Return the [X, Y] coordinate for the center point of the cell that contains the specified text.  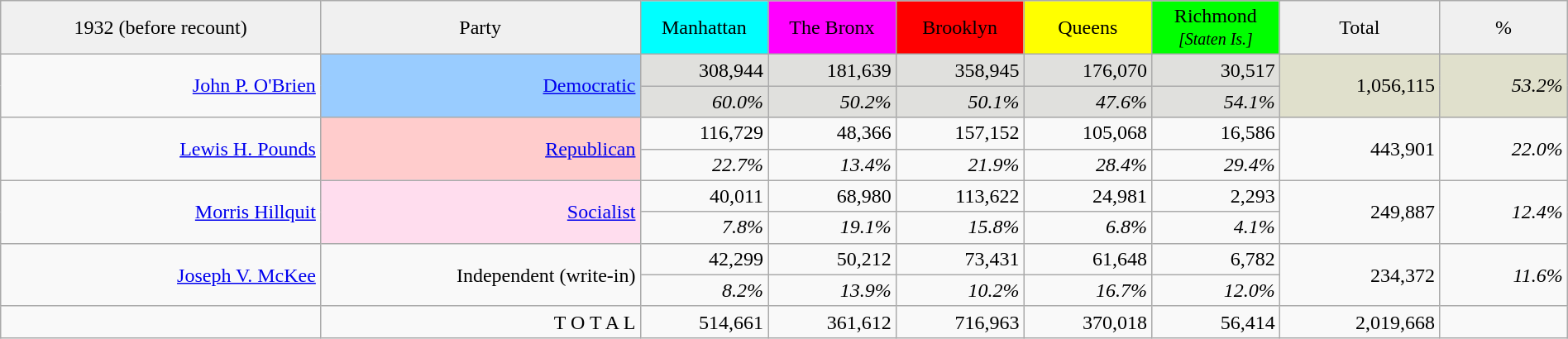
370,018 [1088, 322]
16,586 [1216, 133]
Total [1360, 28]
30,517 [1216, 70]
358,945 [959, 70]
56,414 [1216, 322]
28.4% [1088, 165]
19.1% [832, 227]
Lewis H. Pounds [160, 149]
13.4% [832, 165]
234,372 [1360, 275]
514,661 [705, 322]
60.0% [705, 102]
50.1% [959, 102]
Brooklyn [959, 28]
68,980 [832, 196]
Morris Hillquit [160, 212]
The Bronx [832, 28]
11.6% [1503, 275]
% [1503, 28]
Queens [1088, 28]
29.4% [1216, 165]
22.0% [1503, 149]
116,729 [705, 133]
54.1% [1216, 102]
22.7% [705, 165]
7.8% [705, 227]
40,011 [705, 196]
113,622 [959, 196]
16.7% [1088, 290]
48,366 [832, 133]
105,068 [1088, 133]
Richmond [Staten Is.] [1216, 28]
6,782 [1216, 259]
Independent (write-in) [480, 275]
361,612 [832, 322]
12.4% [1503, 212]
308,944 [705, 70]
47.6% [1088, 102]
Manhattan [705, 28]
1932 (before recount) [160, 28]
2,293 [1216, 196]
443,901 [1360, 149]
12.0% [1216, 290]
6.8% [1088, 227]
50,212 [832, 259]
John P. O'Brien [160, 86]
Joseph V. McKee [160, 275]
73,431 [959, 259]
24,981 [1088, 196]
1,056,115 [1360, 86]
T O T A L [480, 322]
21.9% [959, 165]
Socialist [480, 212]
157,152 [959, 133]
50.2% [832, 102]
53.2% [1503, 86]
249,887 [1360, 212]
15.8% [959, 227]
42,299 [705, 259]
Republican [480, 149]
2,019,668 [1360, 322]
4.1% [1216, 227]
176,070 [1088, 70]
181,639 [832, 70]
8.2% [705, 290]
Party [480, 28]
61,648 [1088, 259]
13.9% [832, 290]
Democratic [480, 86]
716,963 [959, 322]
10.2% [959, 290]
